Find where the given text appears and provide that cell's center as (x, y) coordinate. 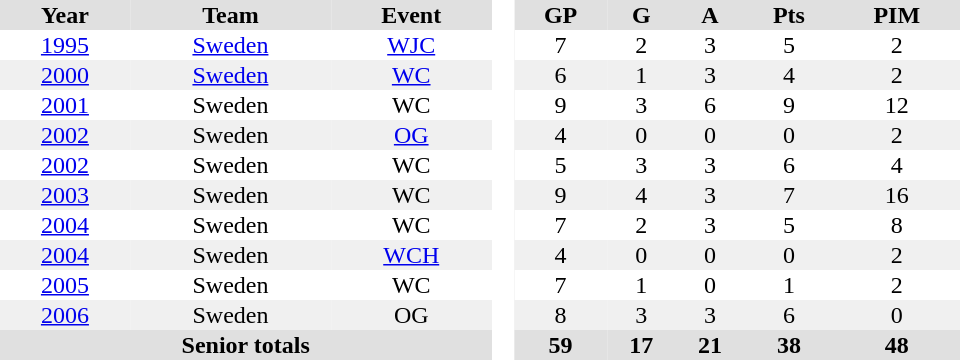
A (710, 15)
21 (710, 345)
WCH (411, 255)
Pts (788, 15)
2000 (65, 75)
16 (896, 195)
Year (65, 15)
2006 (65, 315)
2005 (65, 285)
48 (896, 345)
Event (411, 15)
GP (560, 15)
G (642, 15)
PIM (896, 15)
Senior totals (246, 345)
1995 (65, 45)
12 (896, 105)
2003 (65, 195)
WJC (411, 45)
17 (642, 345)
38 (788, 345)
59 (560, 345)
Team (230, 15)
2001 (65, 105)
